Extract the [X, Y] coordinate from the center of the cell holding the provided text.  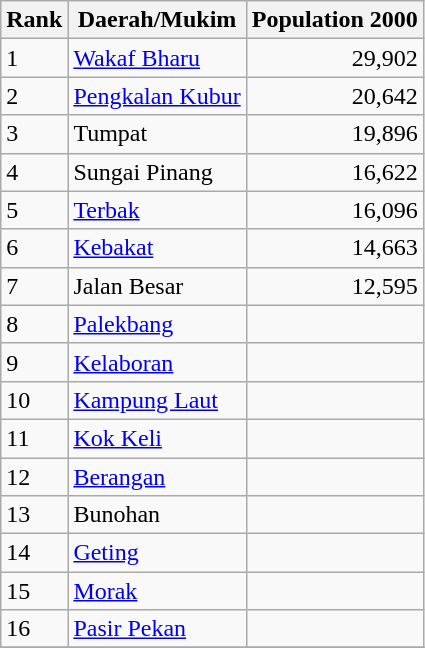
20,642 [334, 96]
Pengkalan Kubur [157, 96]
19,896 [334, 134]
Berangan [157, 477]
16,622 [334, 172]
16,096 [334, 210]
Bunohan [157, 515]
5 [34, 210]
Morak [157, 591]
9 [34, 362]
Terbak [157, 210]
Population 2000 [334, 20]
12,595 [334, 286]
13 [34, 515]
Sungai Pinang [157, 172]
Kok Keli [157, 438]
Palekbang [157, 324]
Tumpat [157, 134]
12 [34, 477]
3 [34, 134]
Kebakat [157, 248]
14 [34, 553]
11 [34, 438]
8 [34, 324]
4 [34, 172]
7 [34, 286]
14,663 [334, 248]
16 [34, 629]
29,902 [334, 58]
6 [34, 248]
Kampung Laut [157, 400]
Pasir Pekan [157, 629]
Rank [34, 20]
1 [34, 58]
2 [34, 96]
Wakaf Bharu [157, 58]
Jalan Besar [157, 286]
Geting [157, 553]
Daerah/Mukim [157, 20]
15 [34, 591]
10 [34, 400]
Kelaboran [157, 362]
